Scan for the cell matching the given text and deliver its (x, y) coordinate at center. 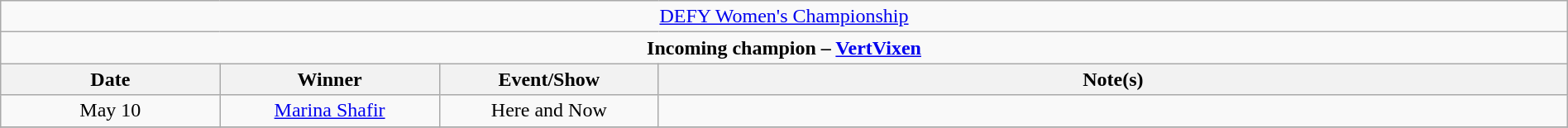
Winner (329, 79)
May 10 (111, 111)
Marina Shafir (329, 111)
Date (111, 79)
Event/Show (549, 79)
DEFY Women's Championship (784, 17)
Here and Now (549, 111)
Note(s) (1113, 79)
Incoming champion – VertVixen (784, 48)
